Provide the (X, Y) coordinate of the cell's center where the given text is located.  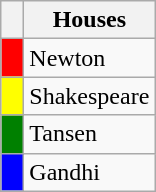
Newton (90, 58)
Houses (90, 20)
Tansen (90, 134)
Gandhi (90, 172)
Shakespeare (90, 96)
